Identify which cell holds the provided text, then report its (X, Y) central coordinate. 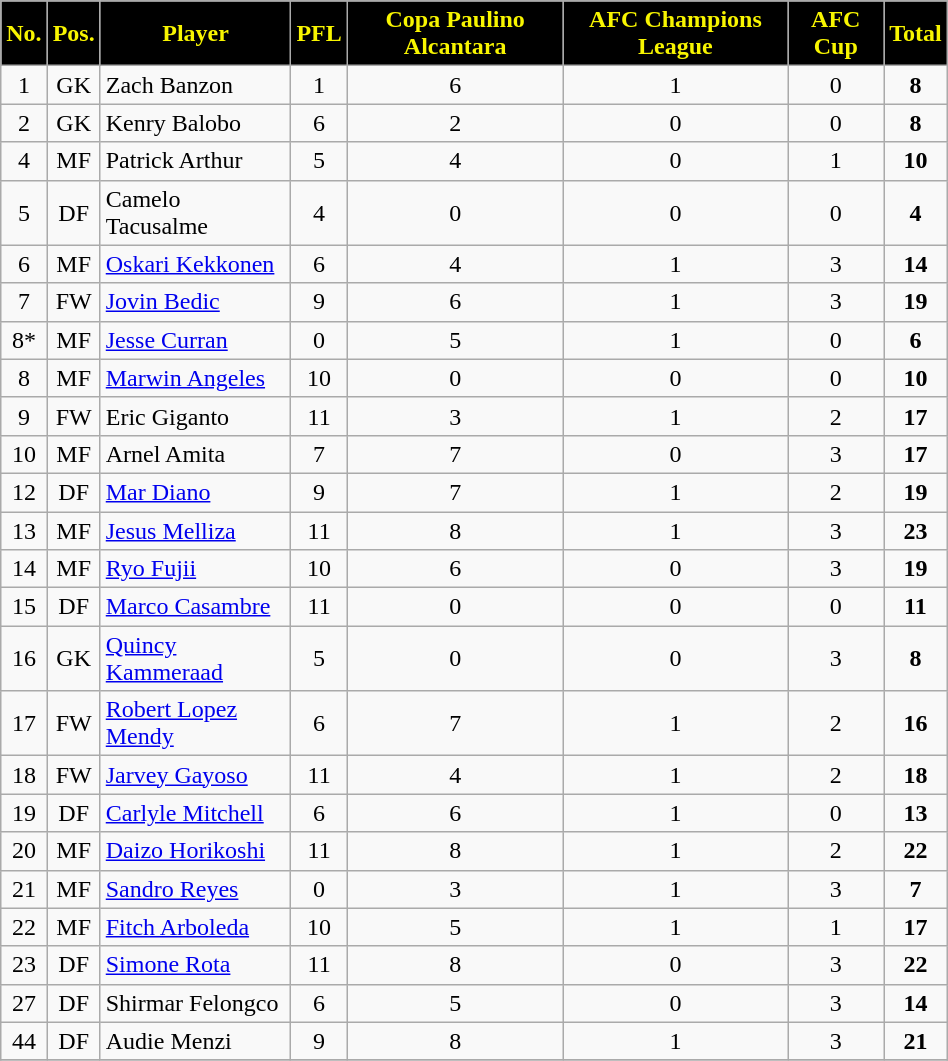
12 (24, 492)
AFC Champions League (676, 34)
Marwin Angeles (196, 378)
Shirmar Felongco (196, 1003)
Arnel Amita (196, 454)
Simone Rota (196, 965)
Marco Casambre (196, 607)
Fitch Arboleda (196, 927)
Pos. (74, 34)
No. (24, 34)
Daizo Horikoshi (196, 851)
Ryo Fujii (196, 569)
Jovin Bedic (196, 302)
Eric Giganto (196, 416)
Total (916, 34)
Quincy Kammeraad (196, 658)
Carlyle Mitchell (196, 813)
15 (24, 607)
Audie Menzi (196, 1041)
Player (196, 34)
Oskari Kekkonen (196, 264)
Jarvey Gayoso (196, 775)
Kenry Balobo (196, 123)
Jesse Curran (196, 340)
Zach Banzon (196, 85)
PFL (319, 34)
Jesus Melliza (196, 531)
27 (24, 1003)
AFC Cup (836, 34)
Sandro Reyes (196, 889)
8* (24, 340)
Copa Paulino Alcantara (455, 34)
Patrick Arthur (196, 161)
44 (24, 1041)
Mar Diano (196, 492)
Robert Lopez Mendy (196, 724)
Camelo Tacusalme (196, 212)
20 (24, 851)
